Determine the [x, y] coordinate at the center of the cell enclosing the given text.  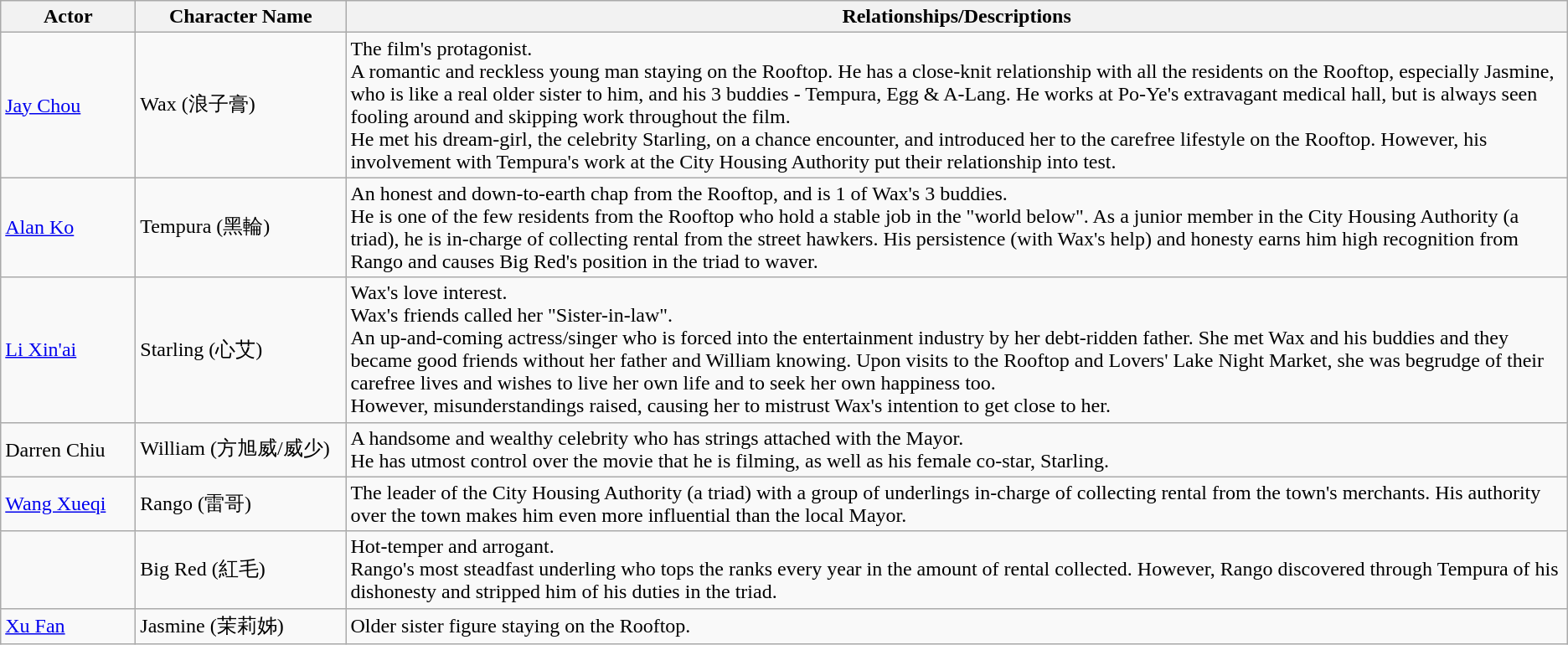
Jasmine (茉莉姊) [241, 627]
Alan Ko [69, 228]
Character Name [241, 17]
Older sister figure staying on the Rooftop. [957, 627]
Starling (心艾) [241, 350]
Wax (浪子膏) [241, 106]
Jay Chou [69, 106]
Actor [69, 17]
Darren Chiu [69, 449]
William (方旭威/威少) [241, 449]
Xu Fan [69, 627]
Li Xin'ai [69, 350]
Wang Xueqi [69, 504]
Big Red (紅毛) [241, 570]
Tempura (黑輪) [241, 228]
Relationships/Descriptions [957, 17]
Rango (雷哥) [241, 504]
